Locate the cell with the specified text and output its (x, y) center coordinate. 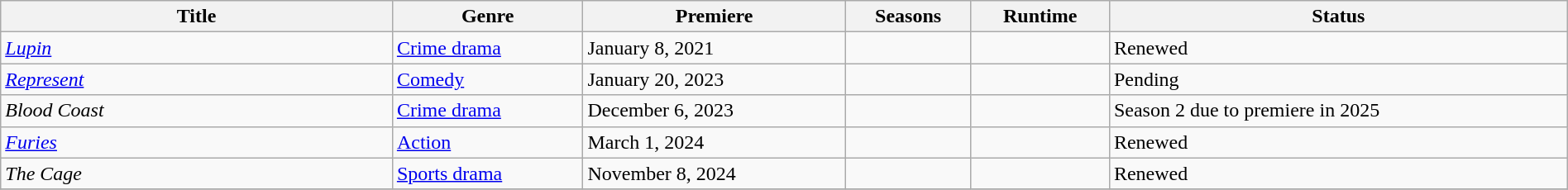
Title (197, 17)
Status (1338, 17)
Sports drama (488, 173)
January 20, 2023 (715, 79)
Furies (197, 142)
Comedy (488, 79)
The Cage (197, 173)
Lupin (197, 48)
December 6, 2023 (715, 111)
Represent (197, 79)
Premiere (715, 17)
November 8, 2024 (715, 173)
Blood Coast (197, 111)
Season 2 due to premiere in 2025 (1338, 111)
Action (488, 142)
Genre (488, 17)
March 1, 2024 (715, 142)
Pending (1338, 79)
Runtime (1040, 17)
January 8, 2021 (715, 48)
Seasons (908, 17)
